Return the (X, Y) coordinate for the center point of the cell that contains the specified text.  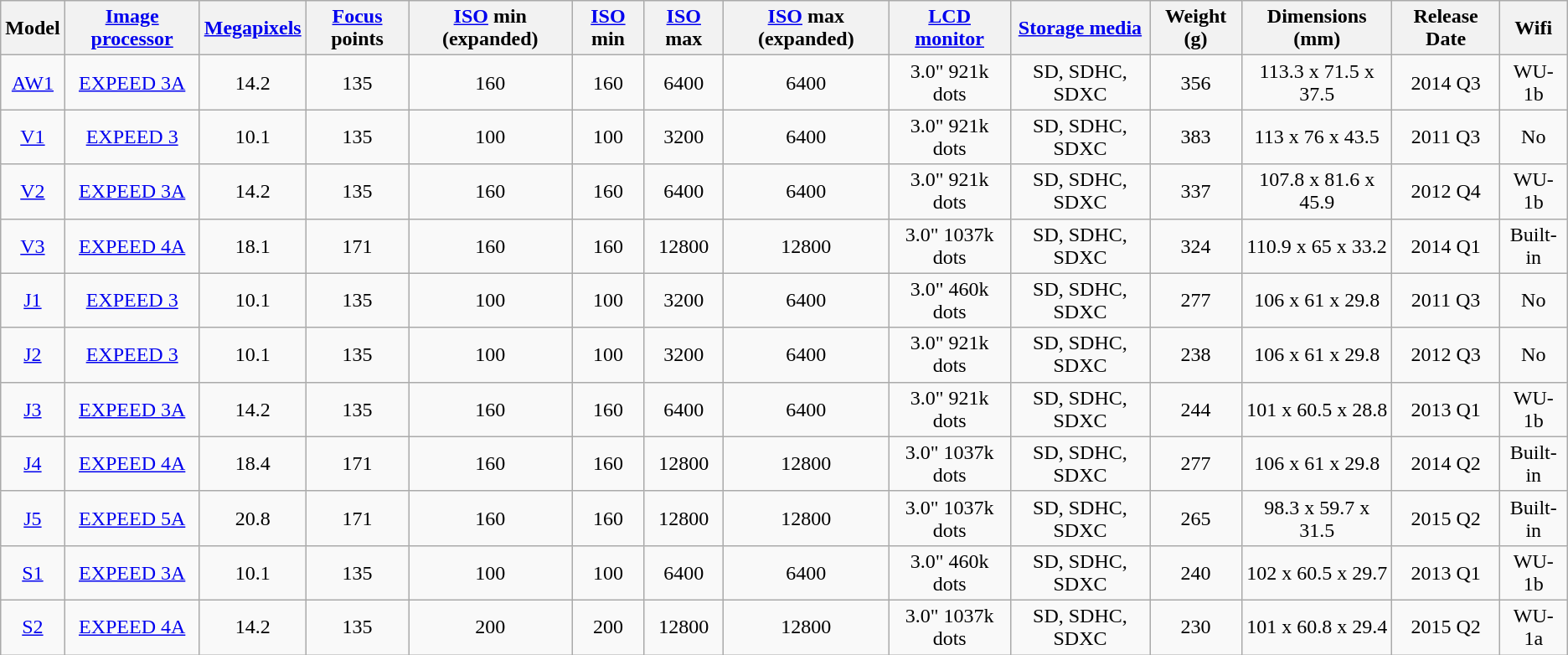
Focus points (357, 28)
J5 (33, 518)
AW1 (33, 82)
LCD monitor (950, 28)
ISO max (683, 28)
110.9 x 65 x 33.2 (1317, 246)
238 (1196, 355)
V2 (33, 191)
2012 Q3 (1446, 355)
2014 Q1 (1446, 246)
S1 (33, 573)
18.4 (253, 464)
101 x 60.5 x 28.8 (1317, 409)
113.3 x 71.5 x 37.5 (1317, 82)
Release Date (1446, 28)
324 (1196, 246)
EXPEED 5A (132, 518)
102 x 60.5 x 29.7 (1317, 573)
337 (1196, 191)
2014 Q2 (1446, 464)
WU-1a (1533, 627)
Wifi (1533, 28)
ISO min (expanded) (491, 28)
V1 (33, 137)
S2 (33, 627)
V3 (33, 246)
Megapixels (253, 28)
383 (1196, 137)
240 (1196, 573)
Dimensions (mm) (1317, 28)
20.8 (253, 518)
Storage media (1081, 28)
J3 (33, 409)
356 (1196, 82)
ISO max (expanded) (806, 28)
2012 Q4 (1446, 191)
ISO min (608, 28)
2014 Q3 (1446, 82)
230 (1196, 627)
113 x 76 x 43.5 (1317, 137)
J1 (33, 300)
J4 (33, 464)
Weight (g) (1196, 28)
98.3 x 59.7 x 31.5 (1317, 518)
18.1 (253, 246)
Image processor (132, 28)
244 (1196, 409)
107.8 x 81.6 x 45.9 (1317, 191)
J2 (33, 355)
Model (33, 28)
101 x 60.8 x 29.4 (1317, 627)
265 (1196, 518)
